Determine the (x, y) coordinate at the center of the cell enclosing the given text.  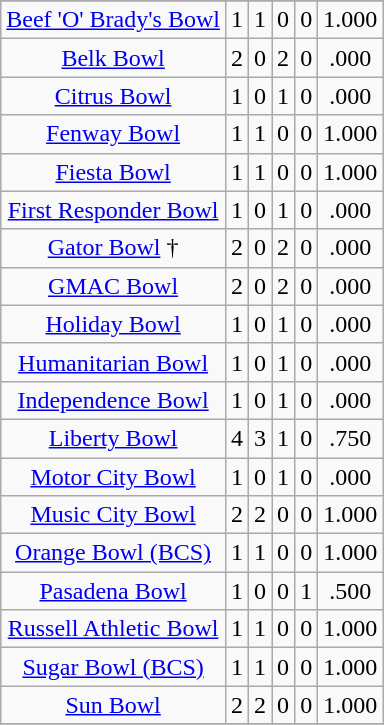
GMAC Bowl (114, 286)
.750 (350, 438)
Fenway Bowl (114, 134)
Liberty Bowl (114, 438)
Motor City Bowl (114, 477)
Sun Bowl (114, 705)
3 (260, 438)
Sugar Bowl (BCS) (114, 667)
Independence Bowl (114, 400)
4 (236, 438)
Russell Athletic Bowl (114, 629)
.500 (350, 591)
First Responder Bowl (114, 210)
Beef 'O' Brady's Bowl (114, 20)
Music City Bowl (114, 515)
Humanitarian Bowl (114, 362)
Gator Bowl † (114, 248)
Orange Bowl (BCS) (114, 553)
Holiday Bowl (114, 324)
Fiesta Bowl (114, 172)
Pasadena Bowl (114, 591)
Belk Bowl (114, 58)
Citrus Bowl (114, 96)
